Identify which cell holds the provided text, then report its [x, y] central coordinate. 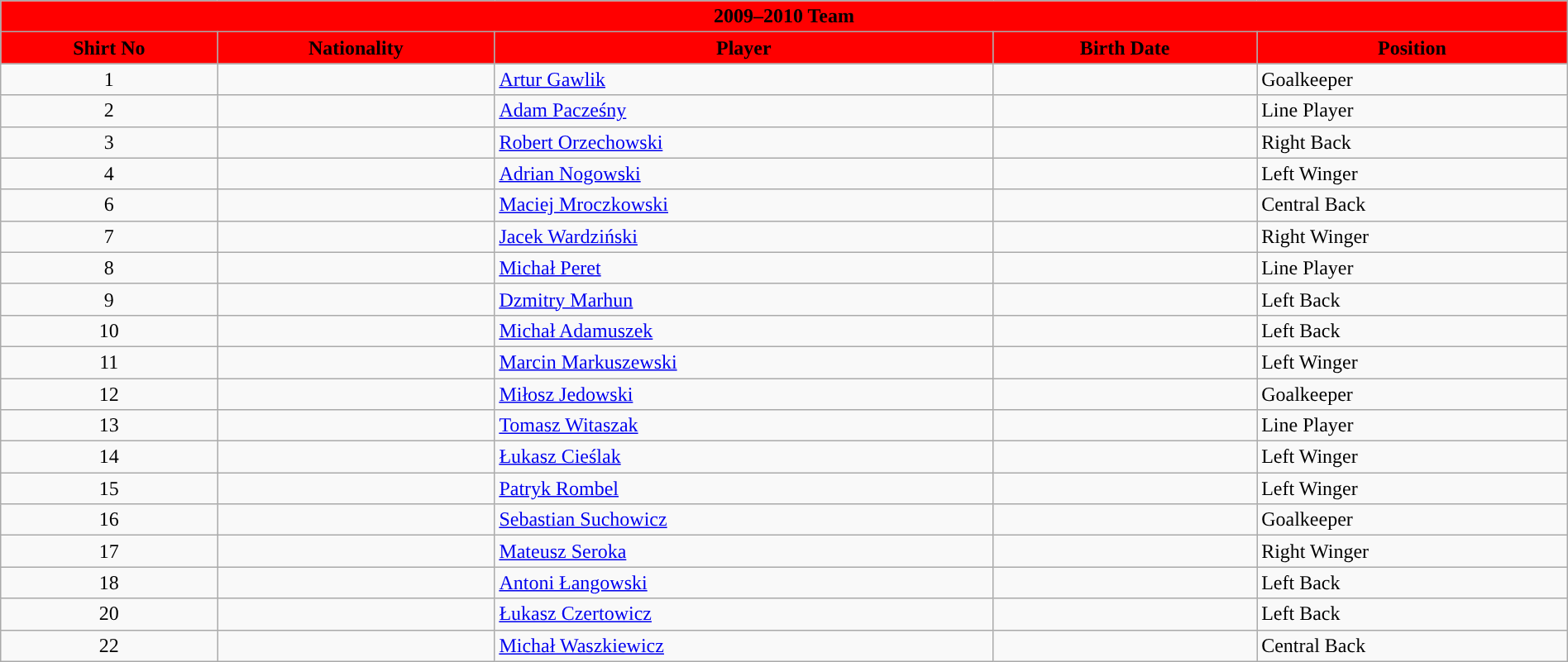
18 [109, 583]
14 [109, 457]
2009–2010 Team [784, 17]
9 [109, 299]
Right Back [1413, 142]
Artur Gawlik [744, 79]
Łukasz Czertowicz [744, 614]
Position [1413, 48]
22 [109, 645]
Antoni Łangowski [744, 583]
Nationality [356, 48]
1 [109, 79]
Miłosz Jedowski [744, 394]
Robert Orzechowski [744, 142]
Sebastian Suchowicz [744, 520]
Mateusz Seroka [744, 551]
Michał Waszkiewicz [744, 645]
17 [109, 551]
Michał Peret [744, 268]
6 [109, 205]
Maciej Mroczkowski [744, 205]
16 [109, 520]
2 [109, 111]
13 [109, 426]
15 [109, 488]
Birth Date [1125, 48]
Łukasz Cieślak [744, 457]
Marcin Markuszewski [744, 362]
Player [744, 48]
Patryk Rombel [744, 488]
7 [109, 236]
8 [109, 268]
11 [109, 362]
4 [109, 174]
Tomasz Witaszak [744, 426]
Adam Pacześny [744, 111]
Shirt No [109, 48]
Adrian Nogowski [744, 174]
Dzmitry Marhun [744, 299]
12 [109, 394]
10 [109, 331]
20 [109, 614]
Michał Adamuszek [744, 331]
Jacek Wardziński [744, 236]
3 [109, 142]
